Scan for the cell matching the given text and deliver its (X, Y) coordinate at center. 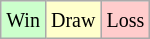
Draw (72, 20)
Loss (126, 20)
Win (24, 20)
